Extract the (x, y) coordinate from the center of the cell holding the provided text.  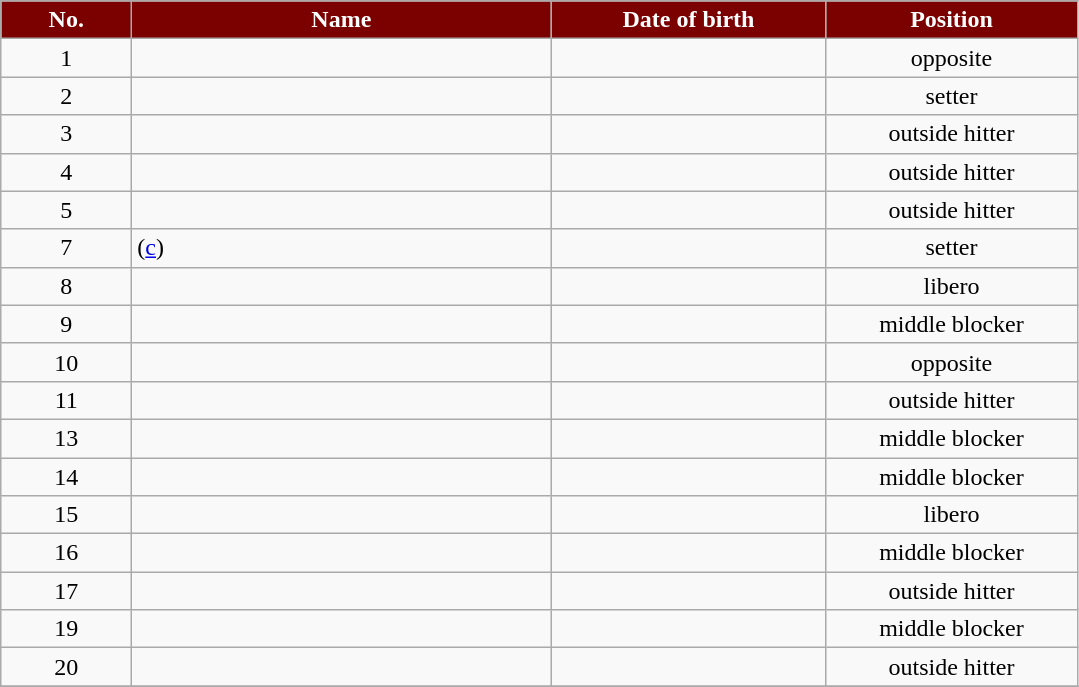
17 (66, 591)
7 (66, 248)
5 (66, 210)
9 (66, 324)
Name (342, 20)
16 (66, 553)
Date of birth (688, 20)
Position (952, 20)
14 (66, 477)
15 (66, 515)
10 (66, 362)
8 (66, 286)
13 (66, 438)
4 (66, 172)
1 (66, 58)
11 (66, 400)
20 (66, 667)
No. (66, 20)
19 (66, 629)
(c) (342, 248)
2 (66, 96)
3 (66, 134)
